From the cell containing the given text, extract its center point as (X, Y) coordinate. 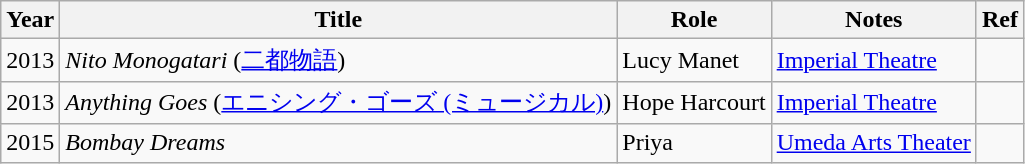
Priya (694, 143)
Anything Goes (エニシング・ゴーズ (ミュージカル)) (338, 102)
2015 (30, 143)
Role (694, 20)
Title (338, 20)
Hope Harcourt (694, 102)
Umeda Arts Theater (874, 143)
Lucy Manet (694, 60)
Ref (1000, 20)
Year (30, 20)
Notes (874, 20)
Nito Monogatari (二都物語) (338, 60)
Bombay Dreams (338, 143)
